Return the (X, Y) coordinate for the center point of the cell that contains the specified text.  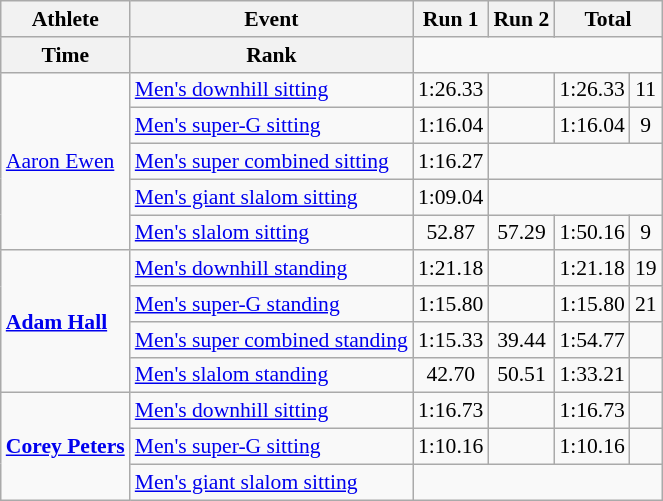
Men's slalom sitting (272, 233)
Time (66, 55)
11 (646, 90)
Corey Peters (66, 446)
1:16.27 (450, 162)
Men's downhill standing (272, 269)
Run 1 (450, 19)
Men's super combined standing (272, 340)
42.70 (450, 375)
Men's slalom standing (272, 375)
52.87 (450, 233)
50.51 (521, 375)
Aaron Ewen (66, 161)
1:09.04 (450, 197)
39.44 (521, 340)
1:50.16 (592, 233)
1:54.77 (592, 340)
Rank (272, 55)
Men's super combined sitting (272, 162)
19 (646, 269)
Run 2 (521, 19)
21 (646, 304)
Athlete (66, 19)
1:15.33 (450, 340)
57.29 (521, 233)
1:33.21 (592, 375)
Adam Hall (66, 322)
Men's super-G standing (272, 304)
Total (608, 19)
Event (272, 19)
